For the text-containing cell, return its midpoint in [x, y] coordinate format. 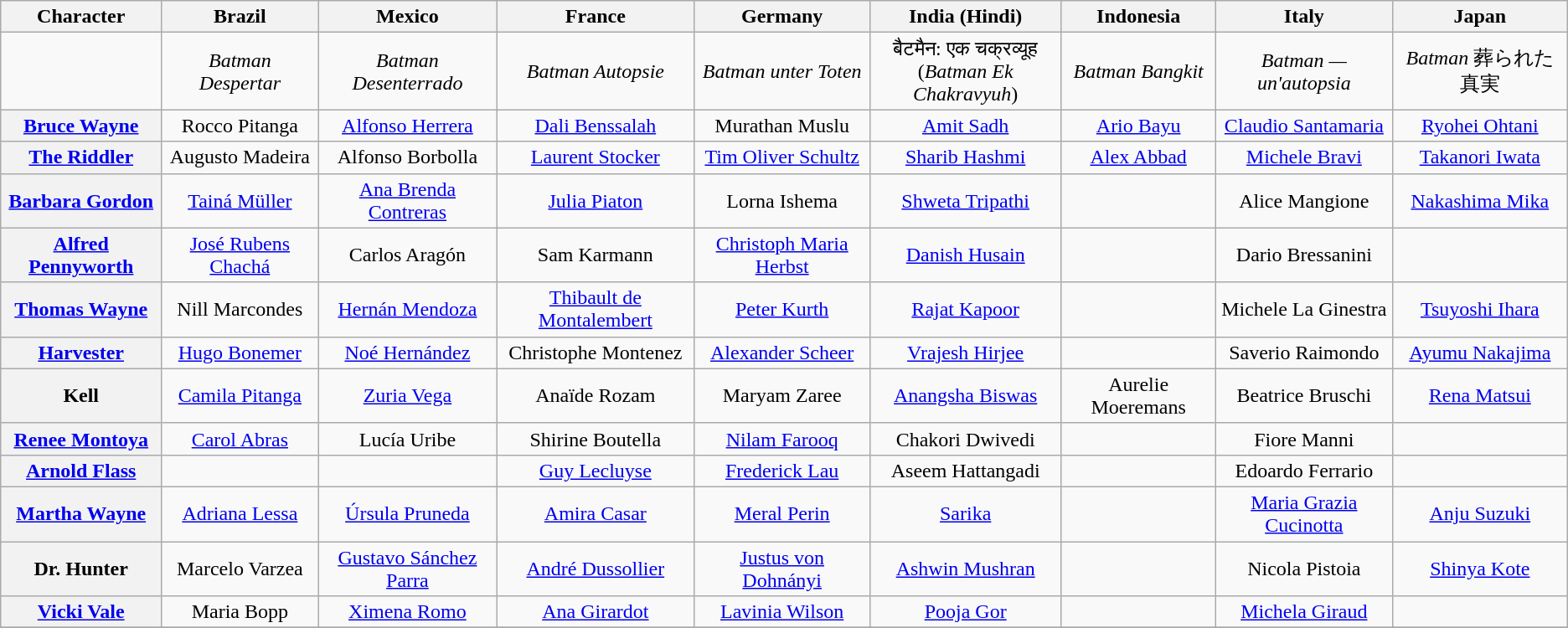
Thibault de Montalembert [596, 310]
Maria Bopp [240, 612]
Noé Hernández [407, 353]
Zuria Vega [407, 395]
Michela Giraud [1303, 612]
Ayumu Nakajima [1479, 353]
Japan [1479, 17]
Tim Oliver Schultz [782, 157]
Hernán Mendoza [407, 310]
Shinya Kote [1479, 568]
Alexander Scheer [782, 353]
Ario Bayu [1138, 126]
Harvester [81, 353]
Character [81, 17]
Michele Bravi [1303, 157]
Carol Abras [240, 439]
India (Hindi) [965, 17]
Tainá Müller [240, 201]
Christophe Montenez [596, 353]
Rocco Pitanga [240, 126]
Ana Girardot [596, 612]
Anangsha Biswas [965, 395]
Frederick Lau [782, 471]
Pooja Gor [965, 612]
Amira Casar [596, 514]
Mexico [407, 17]
Camila Pitanga [240, 395]
Nill Marcondes [240, 310]
The Riddler [81, 157]
Julia Piaton [596, 201]
Dr. Hunter [81, 568]
Alfonso Herrera [407, 126]
Sarika [965, 514]
André Dussollier [596, 568]
Carlos Aragón [407, 255]
Beatrice Bruschi [1303, 395]
Bruce Wayne [81, 126]
Martha Wayne [81, 514]
Renee Montoya [81, 439]
Nicola Pistoia [1303, 568]
Lavinia Wilson [782, 612]
Nakashima Mika [1479, 201]
Claudio Santamaria [1303, 126]
Vrajesh Hirjee [965, 353]
Alfonso Borbolla [407, 157]
Ana Brenda Contreras [407, 201]
Thomas Wayne [81, 310]
Dali Benssalah [596, 126]
Dario Bressanini [1303, 255]
Michele La Ginestra [1303, 310]
Batman Desenterrado [407, 71]
Arnold Flass [81, 471]
Saverio Raimondo [1303, 353]
Gustavo Sánchez Parra [407, 568]
Adriana Lessa [240, 514]
Justus von Dohnányi [782, 568]
Meral Perin [782, 514]
Anju Suzuki [1479, 514]
José Rubens Chachá [240, 255]
Lorna Ishema [782, 201]
बैटमैन: एक चक्रव्यूह(Batman Ek Chakravyuh) [965, 71]
Guy Lecluyse [596, 471]
Batman Autopsie [596, 71]
Augusto Madeira [240, 157]
Maryam Zaree [782, 395]
Italy [1303, 17]
Alice Mangione [1303, 201]
Anaïde Rozam [596, 395]
Murathan Muslu [782, 126]
Christoph Maria Herbst [782, 255]
Alex Abbad [1138, 157]
Batman — un'autopsia [1303, 71]
Germany [782, 17]
Shweta Tripathi [965, 201]
France [596, 17]
Edoardo Ferrario [1303, 471]
Hugo Bonemer [240, 353]
Chakori Dwivedi [965, 439]
Amit Sadh [965, 126]
Sam Karmann [596, 255]
Rajat Kapoor [965, 310]
Aurelie Moeremans [1138, 395]
Brazil [240, 17]
Lucía Uribe [407, 439]
Maria Grazia Cucinotta [1303, 514]
Shirine Boutella [596, 439]
Aseem Hattangadi [965, 471]
Peter Kurth [782, 310]
Ryohei Ohtani [1479, 126]
Batman 葬られた真実 [1479, 71]
Batman Despertar [240, 71]
Batman unter Toten [782, 71]
Takanori Iwata [1479, 157]
Sharib Hashmi [965, 157]
Alfred Pennyworth [81, 255]
Laurent Stocker [596, 157]
Vicki Vale [81, 612]
Ximena Romo [407, 612]
Úrsula Pruneda [407, 514]
Indonesia [1138, 17]
Fiore Manni [1303, 439]
Rena Matsui [1479, 395]
Danish Husain [965, 255]
Kell [81, 395]
Marcelo Varzea [240, 568]
Nilam Farooq [782, 439]
Barbara Gordon [81, 201]
Batman Bangkit [1138, 71]
Ashwin Mushran [965, 568]
Tsuyoshi Ihara [1479, 310]
